For the text-containing cell, return its midpoint in (x, y) coordinate format. 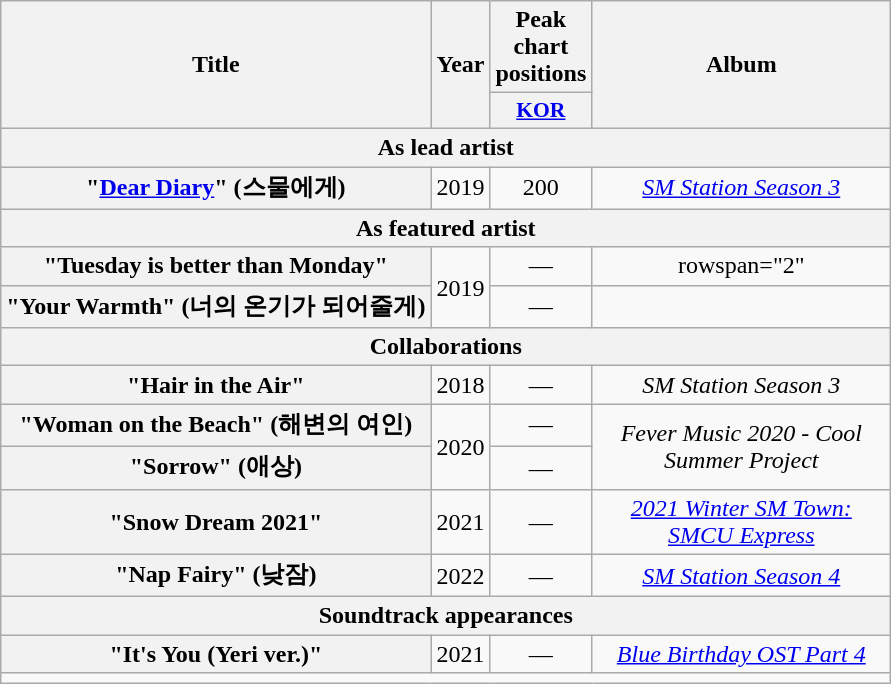
rowspan="2" (742, 266)
Collaborations (446, 347)
Blue Birthday OST Part 4 (742, 654)
"Dear Diary" (스물에게) (216, 188)
"Woman on the Beach" (해변의 여인) (216, 426)
2021 Winter SM Town: SMCU Express (742, 522)
2018 (460, 385)
"Sorrow" (애상) (216, 468)
"Tuesday is better than Monday" (216, 266)
Album (742, 65)
"Nap Fairy" (낮잠) (216, 576)
"Hair in the Air" (216, 385)
Fever Music 2020 - Cool Summer Project (742, 446)
200 (541, 188)
Soundtrack appearances (446, 616)
As lead artist (446, 147)
KOR (541, 111)
Title (216, 65)
2022 (460, 576)
Year (460, 65)
As featured artist (446, 228)
"Snow Dream 2021" (216, 522)
Peak chartpositions (541, 47)
"It's You (Yeri ver.)" (216, 654)
"Your Warmth" (너의 온기가 되어줄게) (216, 306)
2020 (460, 446)
SM Station Season 4 (742, 576)
